Detect which cell encompasses the target text, then output its (x, y) center coordinate. 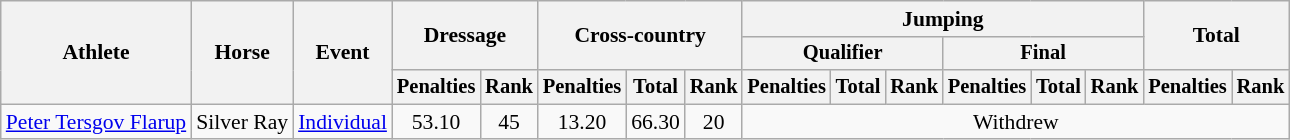
Peter Tersgov Flarup (96, 122)
Cross-country (640, 36)
Withdrew (1016, 122)
Individual (342, 122)
Jumping (942, 19)
45 (509, 122)
53.10 (436, 122)
13.20 (582, 122)
Silver Ray (242, 122)
Event (342, 52)
Qualifier (842, 54)
Final (1043, 54)
Horse (242, 52)
Athlete (96, 52)
Dressage (465, 36)
20 (714, 122)
66.30 (656, 122)
